Capture the cell that displays the provided text and extract its (x, y) central coordinate. 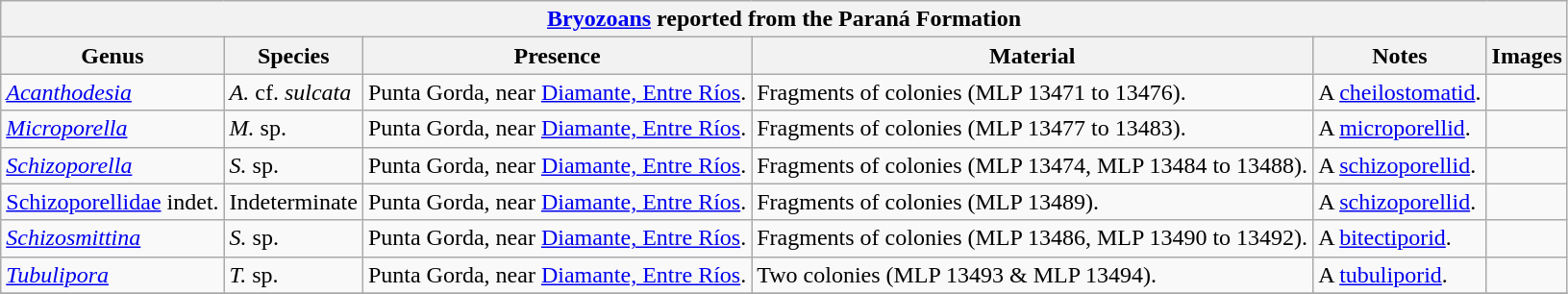
Material (1033, 56)
Images (1527, 56)
A bitectiporid. (1400, 238)
Indeterminate (293, 202)
Schizoporella (112, 165)
Notes (1400, 56)
Microporella (112, 129)
A cheilostomatid. (1400, 92)
M. sp. (293, 129)
Tubulipora (112, 275)
Species (293, 56)
Fragments of colonies (MLP 13477 to 13483). (1033, 129)
Two colonies (MLP 13493 & MLP 13494). (1033, 275)
Fragments of colonies (MLP 13474, MLP 13484 to 13488). (1033, 165)
Fragments of colonies (MLP 13489). (1033, 202)
T. sp. (293, 275)
Fragments of colonies (MLP 13471 to 13476). (1033, 92)
A microporellid. (1400, 129)
Fragments of colonies (MLP 13486, MLP 13490 to 13492). (1033, 238)
Acanthodesia (112, 92)
Schizosmittina (112, 238)
Schizoporellidae indet. (112, 202)
Bryozoans reported from the Paraná Formation (784, 19)
Genus (112, 56)
Presence (557, 56)
A tubuliporid. (1400, 275)
A. cf. sulcata (293, 92)
